Capture the cell that displays the provided text and extract its [x, y] central coordinate. 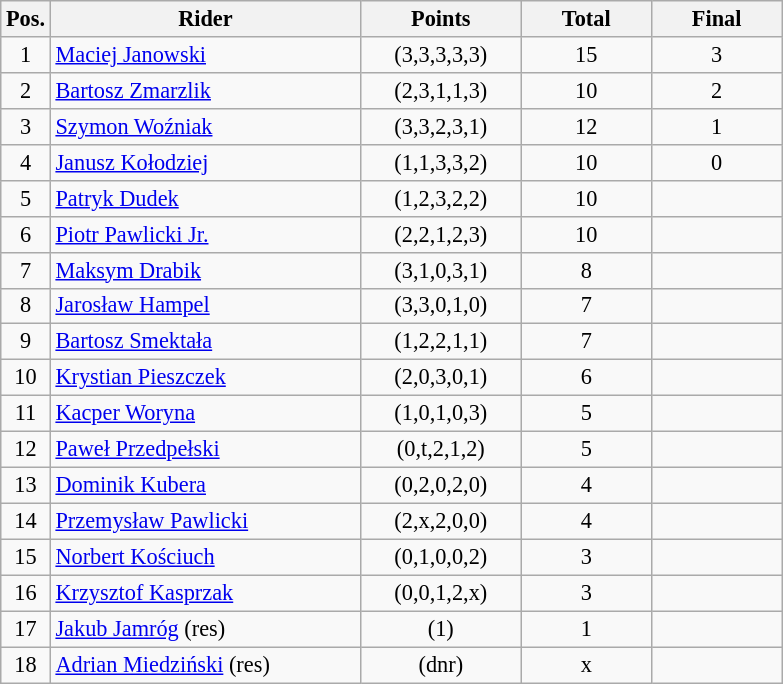
0 [716, 162]
Patryk Dudek [205, 198]
(1,2,3,2,2) [441, 198]
(1) [441, 629]
(3,3,3,3,3) [441, 55]
(dnr) [441, 665]
Krystian Pieszczek [205, 378]
Rider [205, 19]
Kacper Woryna [205, 414]
18 [26, 665]
Przemysław Pawlicki [205, 521]
(0,1,0,0,2) [441, 557]
(1,1,3,3,2) [441, 162]
Dominik Kubera [205, 485]
Bartosz Zmarzlik [205, 90]
16 [26, 593]
(3,1,0,3,1) [441, 270]
Krzysztof Kasprzak [205, 593]
Jakub Jamróg (res) [205, 629]
(2,x,2,0,0) [441, 521]
Total [586, 19]
(2,3,1,1,3) [441, 90]
9 [26, 342]
Piotr Pawlicki Jr. [205, 234]
(0,2,0,2,0) [441, 485]
Adrian Miedziński (res) [205, 665]
x [586, 665]
(3,3,2,3,1) [441, 126]
(2,0,3,0,1) [441, 378]
(3,3,0,1,0) [441, 306]
(1,0,1,0,3) [441, 414]
Jarosław Hampel [205, 306]
Maksym Drabik [205, 270]
(1,2,2,1,1) [441, 342]
Bartosz Smektała [205, 342]
Paweł Przedpełski [205, 450]
Janusz Kołodziej [205, 162]
13 [26, 485]
Maciej Janowski [205, 55]
11 [26, 414]
Points [441, 19]
Final [716, 19]
(2,2,1,2,3) [441, 234]
17 [26, 629]
Norbert Kościuch [205, 557]
(0,0,1,2,x) [441, 593]
14 [26, 521]
(0,t,2,1,2) [441, 450]
Pos. [26, 19]
Szymon Woźniak [205, 126]
